For the text-containing cell, return its midpoint in [x, y] coordinate format. 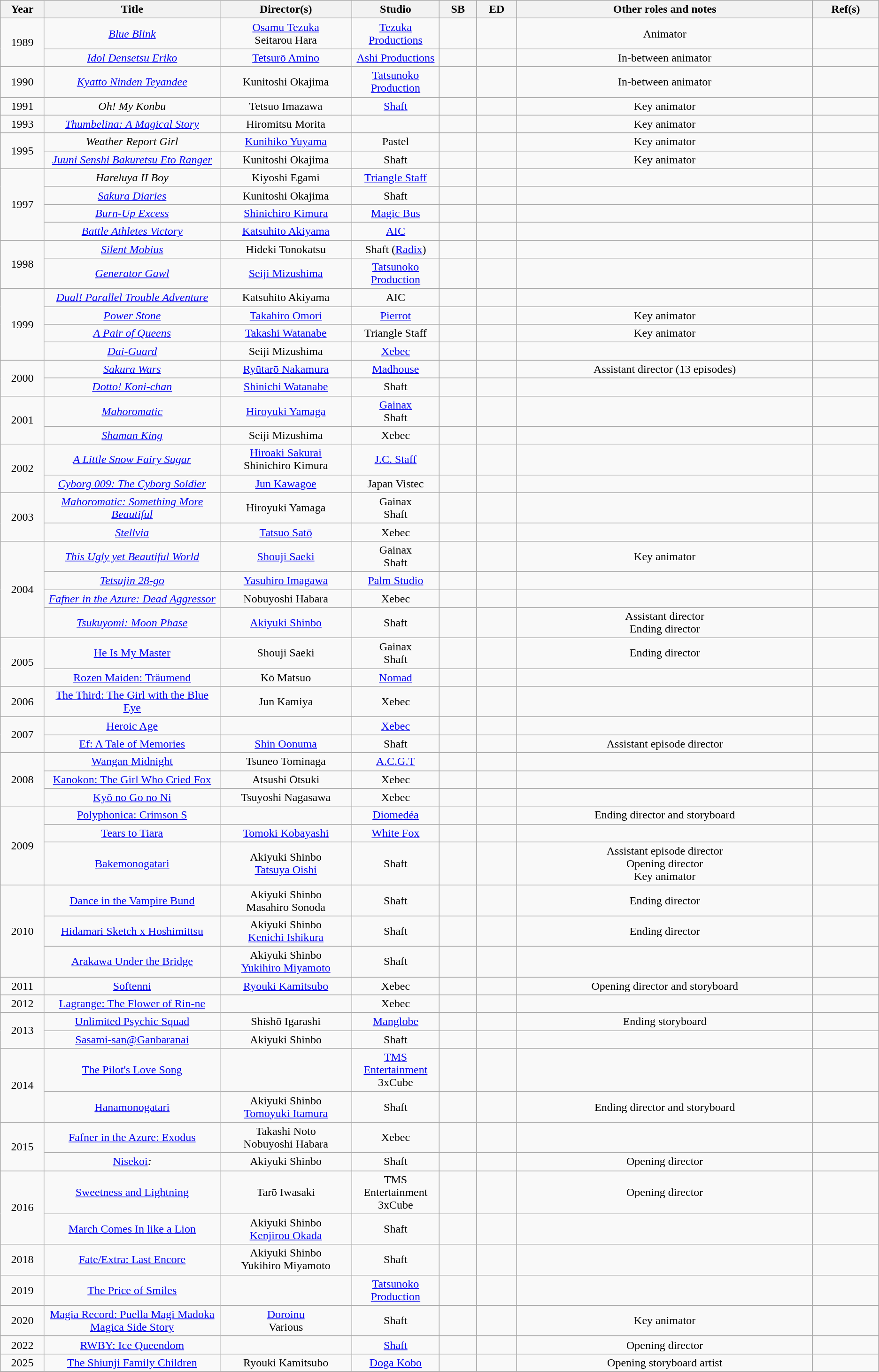
2006 [23, 701]
2001 [23, 420]
The Pilot's Love Song [132, 1070]
Tatsuo Satō [285, 532]
Unlimited Psychic Squad [132, 1022]
Doroinu Various [285, 1320]
Akiyuki ShinboKenjirou Okada [285, 1229]
Jun Kamiya [285, 701]
Blue Blink [132, 34]
The Third: The Girl with the Blue Eye [132, 701]
Mahoromatic [132, 411]
Dotto! Koni-chan [132, 387]
2009 [23, 846]
Akiyuki ShinboYukihiro Miyamoto [285, 962]
Akiyuki ShinboTatsuya Oishi [285, 863]
Sasami-san@Ganbaranai [132, 1040]
2003 [23, 516]
Idol Densetsu Eriko [132, 58]
2018 [23, 1259]
Shin Oonuma [285, 744]
2022 [23, 1345]
Akiyuki Shinbo Tomoyuki Itamura [285, 1107]
A Little Snow Fairy Sugar [132, 459]
Assistant episode director [665, 744]
Hiromitsu Morita [285, 124]
Fafner in the Azure: Exodus [132, 1137]
1995 [23, 151]
White Fox [395, 833]
Assistant director (13 episodes) [665, 369]
2013 [23, 1031]
Thumbelina: A Magical Story [132, 124]
Weather Report Girl [132, 142]
2011 [23, 986]
2010 [23, 931]
2008 [23, 779]
Other roles and notes [665, 9]
1989 [23, 42]
Tears to Tiara [132, 833]
Shinichiro Kimura [285, 213]
Burn-Up Excess [132, 213]
2020 [23, 1320]
Kanokon: The Girl Who Cried Fox [132, 779]
2025 [23, 1363]
1998 [23, 265]
Doga Kobo [395, 1363]
Tomoki Kobayashi [285, 833]
Takahiro Omori [285, 316]
Stellvia [132, 532]
Jun Kawagoe [285, 484]
Hareluya II Boy [132, 177]
Tetsuo Imazawa [285, 106]
Lagrange: The Flower of Rin-ne [132, 1004]
Oh! My Konbu [132, 106]
Tarō Iwasaki [285, 1192]
Takashi Watanabe [285, 333]
Akiyuki ShinboMasahiro Sonoda [285, 901]
Kyō no Go no Ni [132, 797]
Kō Matsuo [285, 678]
Hidamari Sketch x Hoshimittsu [132, 931]
Assistant episode directorOpening directorKey animator [665, 863]
Studio [395, 9]
2012 [23, 1004]
Shishō Igarashi [285, 1022]
Softenni [132, 986]
Opening director and storyboard [665, 986]
Fate/Extra: Last Encore [132, 1259]
Hideki Tonokatsu [285, 249]
Assistant directorEnding director [665, 623]
Nomad [395, 678]
Japan Vistec [395, 484]
Tsuneo Tominaga [285, 762]
Akiyuki ShinboKenichi Ishikura [285, 931]
Palm Studio [395, 580]
Pierrot [395, 316]
1993 [23, 124]
Tezuka Productions [395, 34]
Silent Mobius [132, 249]
Madhouse [395, 369]
2005 [23, 662]
Osamu TezukaSeitarou Hara [285, 34]
The Price of Smiles [132, 1290]
Magic Bus [395, 213]
1999 [23, 324]
This Ugly yet Beautiful World [132, 556]
SB [458, 9]
Mahoromatic: Something More Beautiful [132, 508]
Year [23, 9]
Shaman King [132, 435]
Bakemonogatari [132, 863]
Dance in the Vampire Bund [132, 901]
Arakawa Under the Bridge [132, 962]
Animator [665, 34]
He Is My Master [132, 654]
Tsukuyomi: Moon Phase [132, 623]
2014 [23, 1086]
Nobuyoshi Habara [285, 599]
2007 [23, 735]
Opening storyboard artist [665, 1363]
RWBY: Ice Queendom [132, 1345]
Ashi Productions [395, 58]
Kiyoshi Egami [285, 177]
Director(s) [285, 9]
Ref(s) [845, 9]
Sakura Wars [132, 369]
1990 [23, 82]
2000 [23, 378]
Yasuhiro Imagawa [285, 580]
Dai-Guard [132, 351]
Cyborg 009: The Cyborg Soldier [132, 484]
Polyphonica: Crimson S [132, 815]
1997 [23, 204]
Diomedéa [395, 815]
A Pair of Queens [132, 333]
Kyatto Ninden Teyandee [132, 82]
Dual! Parallel Trouble Adventure [132, 298]
Hanamonogatari [132, 1107]
Battle Athletes Victory [132, 231]
Rozen Maiden: Träumend [132, 678]
Sakura Diaries [132, 195]
2002 [23, 469]
2015 [23, 1147]
Ryūtarō Nakamura [285, 369]
Akiyuki Shinbo Yukihiro Miyamoto [285, 1259]
Ef: A Tale of Memories [132, 744]
Power Stone [132, 316]
ED [497, 9]
Tsuyoshi Nagasawa [285, 797]
Juuni Senshi Bakuretsu Eto Ranger [132, 160]
Shinichi Watanabe [285, 387]
Pastel [395, 142]
1991 [23, 106]
2004 [23, 589]
Shaft (Radix) [395, 249]
Tetsurō Amino [285, 58]
Wangan Midnight [132, 762]
Generator Gawl [132, 273]
Heroic Age [132, 726]
J.C. Staff [395, 459]
Sweetness and Lightning [132, 1192]
2019 [23, 1290]
Manglobe [395, 1022]
A.C.G.T [395, 762]
Ending storyboard [665, 1022]
Hiroaki Sakurai Shinichiro Kimura [285, 459]
Nisekoi: [132, 1162]
Kunihiko Yuyama [285, 142]
March Comes In like a Lion [132, 1229]
Magia Record: Puella Magi Madoka Magica Side Story [132, 1320]
Title [132, 9]
Fafner in the Azure: Dead Aggressor [132, 599]
Takashi Noto Nobuyoshi Habara [285, 1137]
2016 [23, 1208]
Tetsujin 28-go [132, 580]
Atsushi Ōtsuki [285, 779]
The Shiunji Family Children [132, 1363]
